Determine the [x, y] coordinate at the center of the cell enclosing the given text.  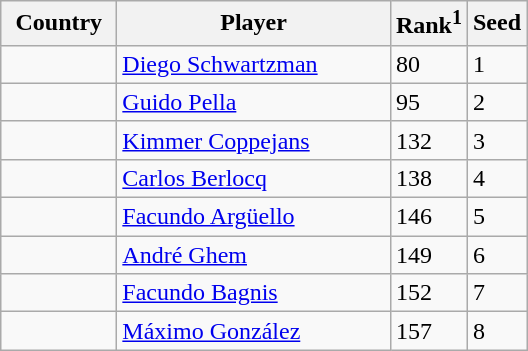
Seed [496, 24]
Diego Schwartzman [254, 64]
Guido Pella [254, 102]
5 [496, 217]
80 [428, 64]
Country [59, 24]
Kimmer Coppejans [254, 140]
95 [428, 102]
146 [428, 217]
3 [496, 140]
Máximo González [254, 331]
138 [428, 178]
132 [428, 140]
Carlos Berlocq [254, 178]
Facundo Bagnis [254, 293]
1 [496, 64]
157 [428, 331]
149 [428, 255]
Rank1 [428, 24]
2 [496, 102]
8 [496, 331]
Player [254, 24]
Facundo Argüello [254, 217]
4 [496, 178]
André Ghem [254, 255]
6 [496, 255]
152 [428, 293]
7 [496, 293]
